Search for the cell housing the specified text and yield its (X, Y) center coordinate. 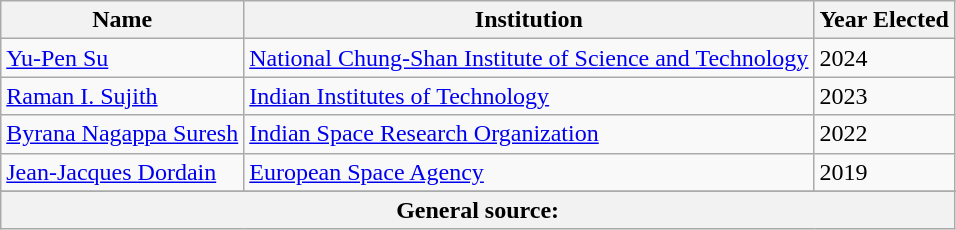
Indian Space Research Organization (529, 134)
2023 (884, 96)
General source: (478, 210)
Name (122, 20)
European Space Agency (529, 172)
Byrana Nagappa Suresh (122, 134)
2024 (884, 58)
National Chung-Shan Institute of Science and Technology (529, 58)
Institution (529, 20)
Yu-Pen Su (122, 58)
Jean-Jacques Dordain (122, 172)
Raman I. Sujith (122, 96)
Year Elected (884, 20)
2022 (884, 134)
Indian Institutes of Technology (529, 96)
2019 (884, 172)
